Output the (x, y) coordinate of the center of the cell containing the given text.  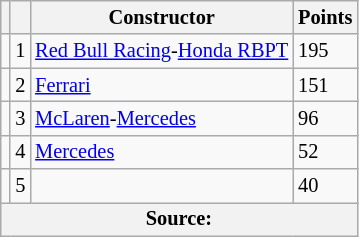
96 (325, 118)
Points (325, 17)
Mercedes (162, 152)
McLaren-Mercedes (162, 118)
1 (20, 51)
52 (325, 152)
Ferrari (162, 85)
40 (325, 186)
Constructor (162, 17)
2 (20, 85)
4 (20, 152)
151 (325, 85)
5 (20, 186)
3 (20, 118)
195 (325, 51)
Source: (179, 219)
Red Bull Racing-Honda RBPT (162, 51)
